Find where the given text appears and provide that cell's center as (X, Y) coordinate. 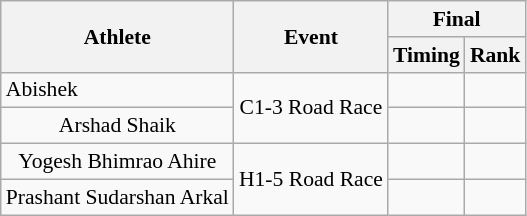
Rank (496, 55)
Event (311, 36)
Final (456, 19)
Arshad Shaik (118, 126)
Athlete (118, 36)
H1-5 Road Race (311, 180)
Abishek (118, 90)
Prashant Sudarshan Arkal (118, 197)
Timing (426, 55)
Yogesh Bhimrao Ahire (118, 162)
C1-3 Road Race (311, 108)
